Locate the cell with the specified text and output its [X, Y] center coordinate. 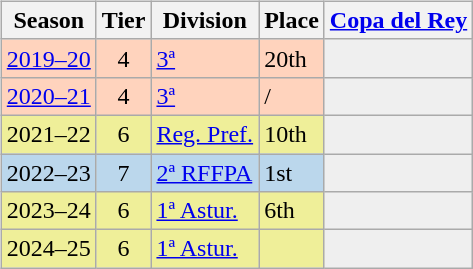
Copa del Rey [398, 20]
/ [292, 96]
Reg. Pref. [205, 134]
2021–22 [48, 134]
2022–23 [48, 173]
Place [292, 20]
Division [205, 20]
6th [292, 211]
7 [124, 173]
2019–20 [48, 58]
20th [292, 58]
2ª RFFPA [205, 173]
Tier [124, 20]
Season [48, 20]
2024–25 [48, 249]
2020–21 [48, 96]
1st [292, 173]
2023–24 [48, 211]
10th [292, 134]
